Scan for the cell matching the given text and deliver its (x, y) coordinate at center. 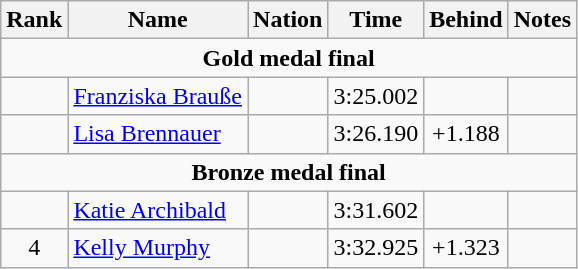
Bronze medal final (289, 172)
Franziska Brauße (158, 96)
4 (34, 248)
Lisa Brennauer (158, 134)
3:31.602 (376, 210)
3:26.190 (376, 134)
+1.188 (466, 134)
3:32.925 (376, 248)
Rank (34, 20)
Time (376, 20)
Behind (466, 20)
Nation (288, 20)
Gold medal final (289, 58)
3:25.002 (376, 96)
Kelly Murphy (158, 248)
Katie Archibald (158, 210)
Notes (542, 20)
+1.323 (466, 248)
Name (158, 20)
